Provide the [x, y] coordinate of the cell's center where the given text is located.  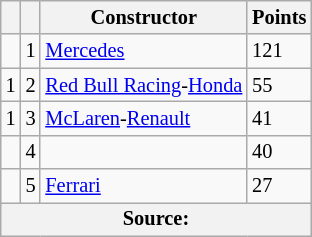
Source: [156, 219]
27 [279, 186]
Mercedes [144, 51]
5 [31, 186]
55 [279, 85]
Constructor [144, 17]
Red Bull Racing-Honda [144, 85]
2 [31, 85]
41 [279, 118]
Ferrari [144, 186]
121 [279, 51]
4 [31, 152]
Points [279, 17]
McLaren-Renault [144, 118]
3 [31, 118]
40 [279, 152]
